Pinpoint the cell where the given text exists, returning its (X, Y) midpoint coordinate. 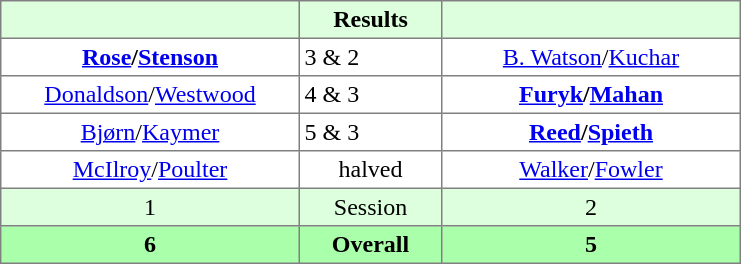
McIlroy/Poulter (150, 170)
Walker/Fowler (591, 170)
Bjørn/Kaymer (150, 132)
5 & 3 (370, 132)
6 (150, 245)
2 (591, 207)
Furyk/Mahan (591, 95)
Rose/Stenson (150, 57)
Overall (370, 245)
4 & 3 (370, 95)
1 (150, 207)
Results (370, 20)
3 & 2 (370, 57)
5 (591, 245)
B. Watson/Kuchar (591, 57)
Donaldson/Westwood (150, 95)
halved (370, 170)
Session (370, 207)
Reed/Spieth (591, 132)
